Scan for the cell matching the given text and deliver its [x, y] coordinate at center. 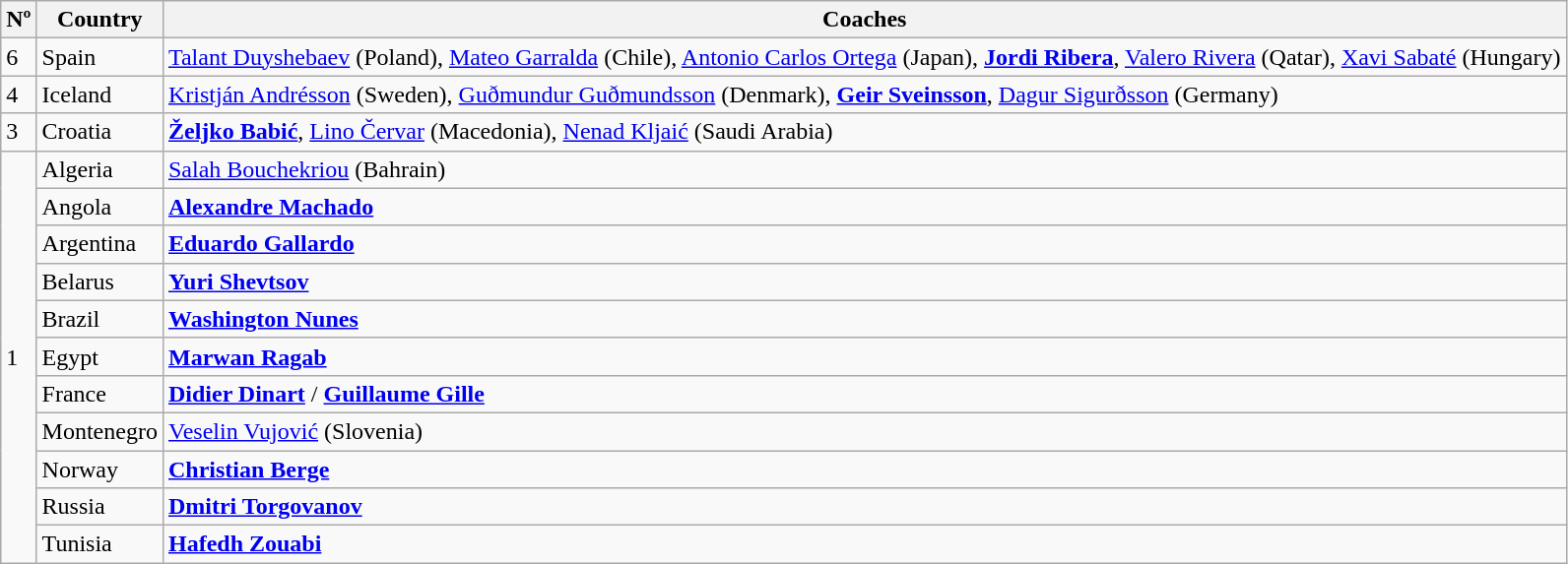
Marwan Ragab [865, 356]
Iceland [99, 94]
Didier Dinart / Guillaume Gille [865, 394]
Željko Babić, Lino Červar (Macedonia), Nenad Kljaić (Saudi Arabia) [865, 132]
Angola [99, 207]
Dmitri Torgovanov [865, 507]
Hafedh Zouabi [865, 544]
Veselin Vujović (Slovenia) [865, 431]
Argentina [99, 244]
Christian Berge [865, 470]
Salah Bouchekriou (Bahrain) [865, 169]
Eduardo Gallardo [865, 244]
Washington Nunes [865, 319]
4 [19, 94]
Montenegro [99, 431]
Kristján Andrésson (Sweden), Guðmundur Guðmundsson (Denmark), Geir Sveinsson, Dagur Sigurðsson (Germany) [865, 94]
Norway [99, 470]
Brazil [99, 319]
Belarus [99, 282]
Croatia [99, 132]
Nº [19, 20]
Russia [99, 507]
Yuri Shevtsov [865, 282]
Talant Duyshebaev (Poland), Mateo Garralda (Chile), Antonio Carlos Ortega (Japan), Jordi Ribera, Valero Rivera (Qatar), Xavi Sabaté (Hungary) [865, 57]
6 [19, 57]
Tunisia [99, 544]
France [99, 394]
3 [19, 132]
Country [99, 20]
1 [19, 356]
Alexandre Machado [865, 207]
Egypt [99, 356]
Algeria [99, 169]
Spain [99, 57]
Coaches [865, 20]
